Locate the cell with the specified text and output its (X, Y) center coordinate. 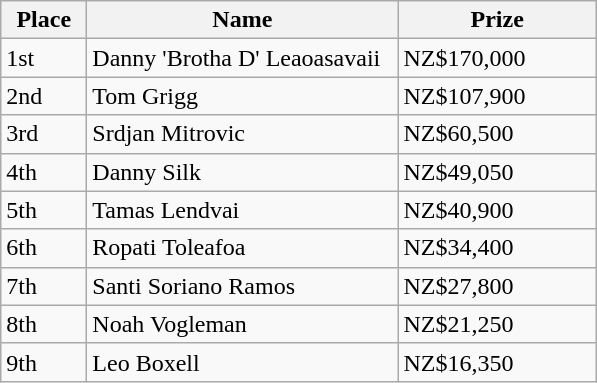
NZ$170,000 (498, 58)
4th (44, 172)
Name (242, 20)
Danny Silk (242, 172)
Srdjan Mitrovic (242, 134)
NZ$21,250 (498, 324)
3rd (44, 134)
2nd (44, 96)
Noah Vogleman (242, 324)
NZ$49,050 (498, 172)
1st (44, 58)
Tamas Lendvai (242, 210)
7th (44, 286)
Prize (498, 20)
6th (44, 248)
NZ$107,900 (498, 96)
Santi Soriano Ramos (242, 286)
Tom Grigg (242, 96)
9th (44, 362)
Danny 'Brotha D' Leaoasavaii (242, 58)
Place (44, 20)
Ropati Toleafoa (242, 248)
Leo Boxell (242, 362)
NZ$40,900 (498, 210)
NZ$60,500 (498, 134)
NZ$34,400 (498, 248)
8th (44, 324)
NZ$27,800 (498, 286)
NZ$16,350 (498, 362)
5th (44, 210)
